Provide the (x, y) coordinate of the cell's center where the given text is located.  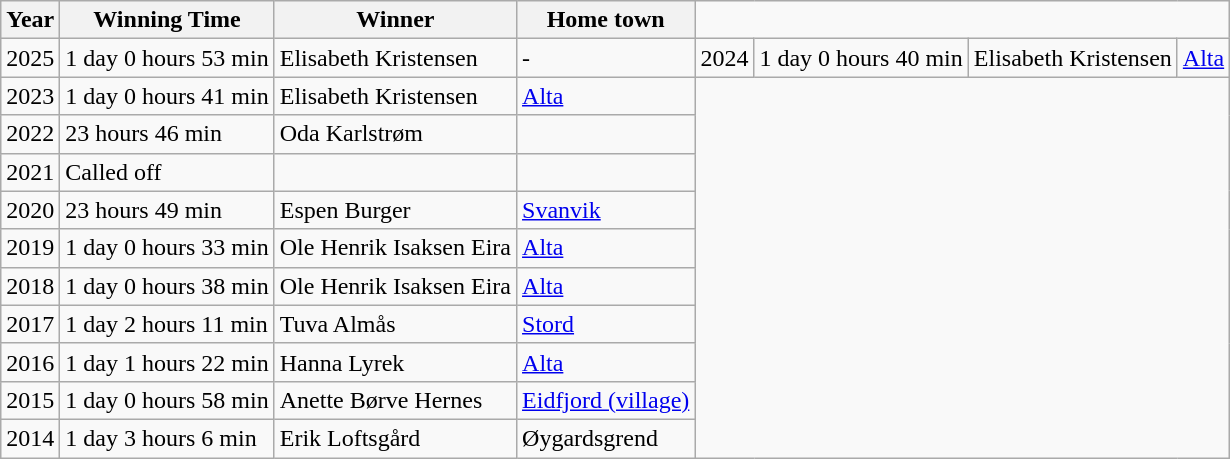
Erik Loftsgård (395, 438)
Oda Karlstrøm (395, 134)
2020 (30, 210)
2023 (30, 96)
23 hours 46 min (167, 134)
1 day 0 hours 38 min (167, 286)
- (606, 58)
2024 (724, 58)
Winning Time (167, 20)
Winner (395, 20)
Stord (606, 324)
2017 (30, 324)
2021 (30, 172)
Øygardsgrend (606, 438)
2018 (30, 286)
Home town (606, 20)
1 day 1 hours 22 min (167, 362)
2015 (30, 400)
1 day 0 hours 53 min (167, 58)
Anette Børve Hernes (395, 400)
2019 (30, 248)
1 day 0 hours 33 min (167, 248)
Tuva Almås (395, 324)
1 day 0 hours 40 min (861, 58)
2014 (30, 438)
2025 (30, 58)
Espen Burger (395, 210)
Year (30, 20)
1 day 3 hours 6 min (167, 438)
2016 (30, 362)
Eidfjord (village) (606, 400)
1 day 2 hours 11 min (167, 324)
2022 (30, 134)
Svanvik (606, 210)
Called off (167, 172)
1 day 0 hours 58 min (167, 400)
1 day 0 hours 41 min (167, 96)
Hanna Lyrek (395, 362)
23 hours 49 min (167, 210)
